Determine the (X, Y) coordinate at the center of the cell enclosing the given text.  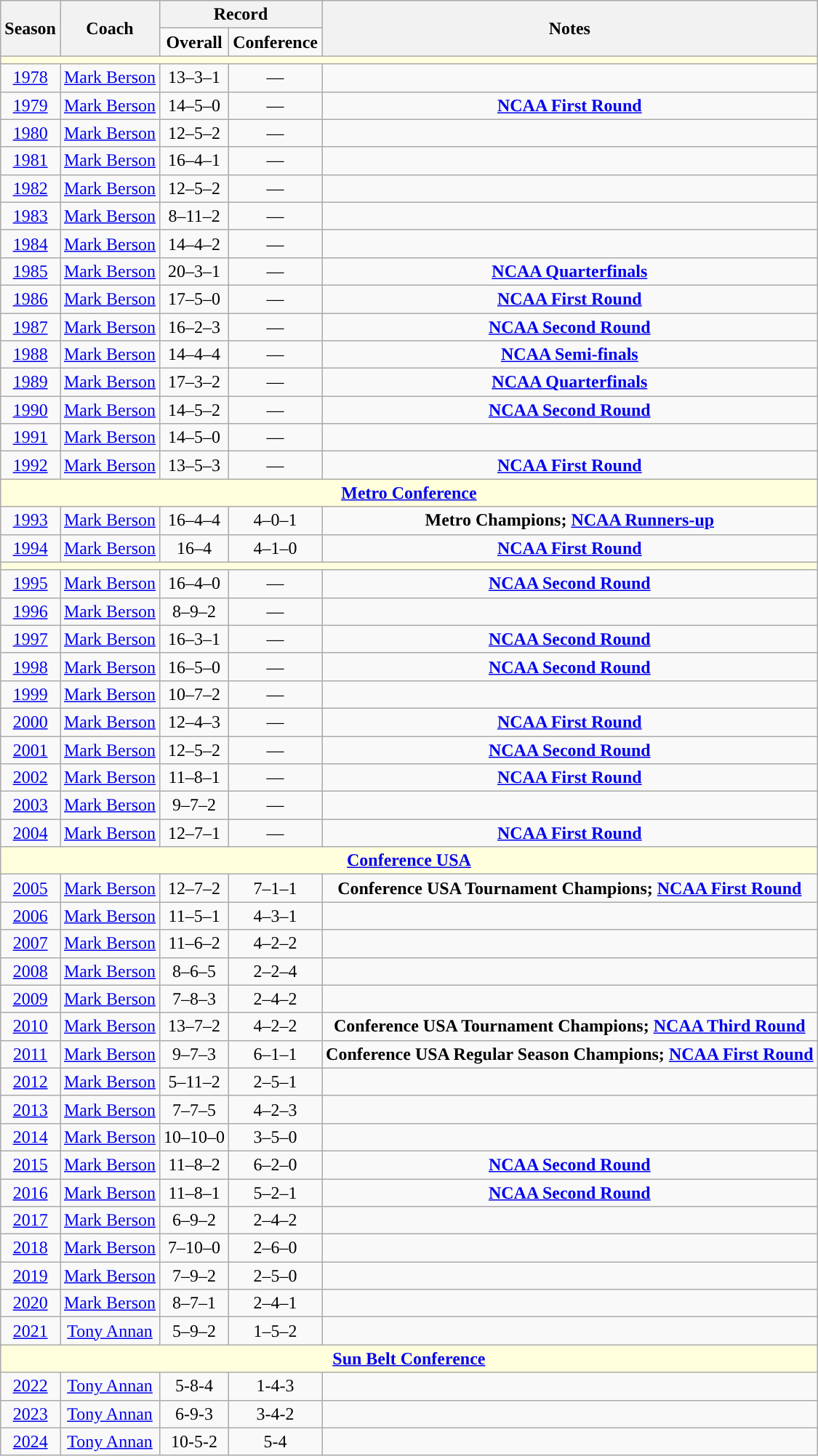
1985 (31, 271)
2019 (31, 1276)
2006 (31, 916)
1984 (31, 244)
5–9–2 (195, 1331)
12–7–2 (195, 888)
6–9–2 (195, 1220)
1996 (31, 611)
5–11–2 (195, 1082)
2021 (31, 1331)
1998 (31, 667)
4–1–0 (276, 548)
17–5–0 (195, 299)
16–4–1 (195, 161)
6–1–1 (276, 1054)
16–4–0 (195, 584)
2009 (31, 999)
Conference USA (409, 861)
2007 (31, 944)
7–7–5 (195, 1109)
Metro Conference (409, 493)
10-5-2 (195, 1441)
1982 (31, 188)
Notes (570, 28)
1992 (31, 465)
Conference USA Tournament Champions; NCAA First Round (570, 888)
10–10–0 (195, 1137)
2022 (31, 1386)
12–7–1 (195, 833)
11–5–1 (195, 916)
13–7–2 (195, 1026)
2016 (31, 1193)
Record (241, 15)
2–5–1 (276, 1082)
9–7–3 (195, 1054)
2015 (31, 1165)
1978 (31, 78)
5-8-4 (195, 1386)
1983 (31, 216)
1979 (31, 105)
2001 (31, 749)
5–2–1 (276, 1193)
4–3–1 (276, 916)
1981 (31, 161)
2014 (31, 1137)
2013 (31, 1109)
1–5–2 (276, 1331)
Conference USA Tournament Champions; NCAA Third Round (570, 1026)
8–7–1 (195, 1303)
1995 (31, 584)
1999 (31, 694)
10–7–2 (195, 694)
17–3–2 (195, 382)
2–6–0 (276, 1248)
Sun Belt Conference (409, 1359)
16–5–0 (195, 667)
Metro Champions; NCAA Runners-up (570, 520)
2000 (31, 722)
2012 (31, 1082)
2004 (31, 833)
1988 (31, 355)
4–0–1 (276, 520)
1990 (31, 410)
7–10–0 (195, 1248)
9–7–2 (195, 805)
3–5–0 (276, 1137)
2010 (31, 1026)
1993 (31, 520)
2–2–4 (276, 971)
13–5–3 (195, 465)
1991 (31, 438)
6-9-3 (195, 1414)
1980 (31, 133)
8–11–2 (195, 216)
7–8–3 (195, 999)
7–9–2 (195, 1276)
2–5–0 (276, 1276)
1-4-3 (276, 1386)
2024 (31, 1441)
1997 (31, 639)
Overall (195, 42)
3-4-2 (276, 1414)
2003 (31, 805)
2018 (31, 1248)
1987 (31, 326)
6–2–0 (276, 1165)
13–3–1 (195, 78)
12–4–3 (195, 722)
5-4 (276, 1441)
Conference USA Regular Season Champions; NCAA First Round (570, 1054)
2008 (31, 971)
2020 (31, 1303)
Season (31, 28)
16–4–4 (195, 520)
1989 (31, 382)
Coach (109, 28)
1986 (31, 299)
14–4–2 (195, 244)
11–8–2 (195, 1165)
16–2–3 (195, 326)
7–1–1 (276, 888)
14–5–2 (195, 410)
16–3–1 (195, 639)
2017 (31, 1220)
20–3–1 (195, 271)
8–6–5 (195, 971)
2–4–1 (276, 1303)
Conference (276, 42)
2023 (31, 1414)
4–2–3 (276, 1109)
8–9–2 (195, 611)
NCAA Semi-finals (570, 355)
2002 (31, 778)
14–4–4 (195, 355)
16–4 (195, 548)
2005 (31, 888)
1994 (31, 548)
2011 (31, 1054)
11–6–2 (195, 944)
